Extract the [X, Y] coordinate from the center of the cell holding the provided text.  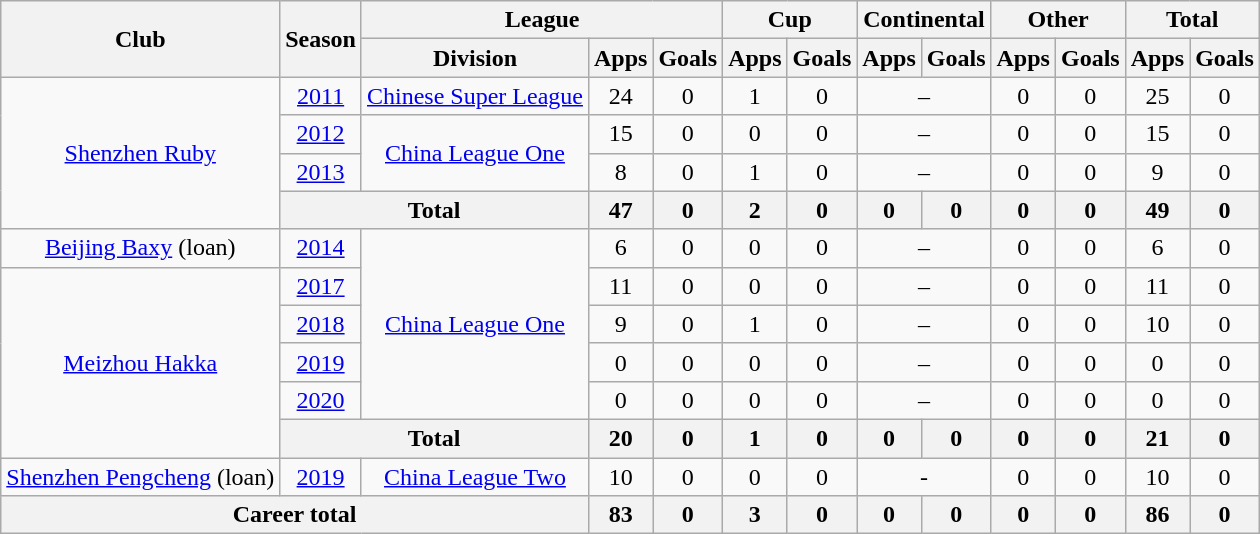
3 [755, 515]
2 [755, 210]
League [542, 20]
Shenzhen Pengcheng (loan) [140, 477]
Continental [924, 20]
86 [1157, 515]
2012 [321, 134]
25 [1157, 96]
Cup [790, 20]
2017 [321, 286]
Season [321, 39]
Shenzhen Ruby [140, 153]
2018 [321, 324]
2020 [321, 400]
Club [140, 39]
Beijing Baxy (loan) [140, 248]
47 [620, 210]
- [924, 477]
2011 [321, 96]
Career total [295, 515]
Other [1058, 20]
21 [1157, 438]
Meizhou Hakka [140, 362]
20 [620, 438]
2014 [321, 248]
24 [620, 96]
China League Two [474, 477]
Division [474, 58]
83 [620, 515]
49 [1157, 210]
2013 [321, 172]
8 [620, 172]
Chinese Super League [474, 96]
